Determine the [x, y] coordinate at the center of the cell enclosing the given text.  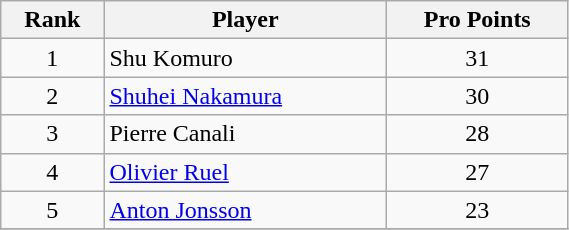
3 [52, 134]
30 [478, 96]
31 [478, 58]
Olivier Ruel [246, 172]
28 [478, 134]
1 [52, 58]
Player [246, 20]
5 [52, 210]
4 [52, 172]
2 [52, 96]
27 [478, 172]
Shuhei Nakamura [246, 96]
Pierre Canali [246, 134]
Pro Points [478, 20]
Rank [52, 20]
Anton Jonsson [246, 210]
23 [478, 210]
Shu Komuro [246, 58]
